Provide the [X, Y] coordinate of the cell's center where the given text is located.  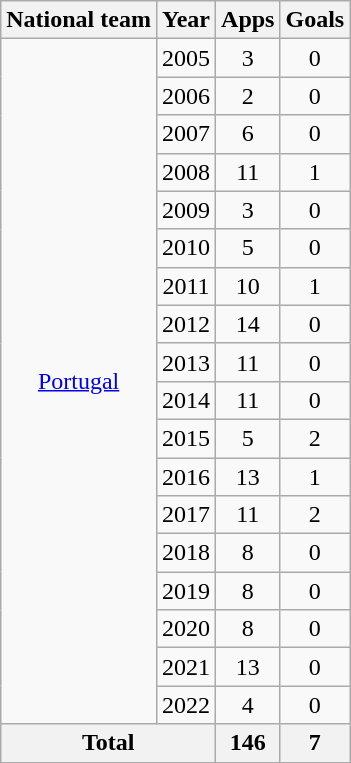
2009 [186, 210]
146 [248, 743]
2010 [186, 248]
2019 [186, 591]
2021 [186, 667]
2007 [186, 134]
2020 [186, 629]
2015 [186, 438]
2018 [186, 553]
2016 [186, 477]
2022 [186, 705]
Year [186, 20]
Apps [248, 20]
2005 [186, 58]
2017 [186, 515]
2006 [186, 96]
4 [248, 705]
National team [79, 20]
7 [315, 743]
2013 [186, 362]
2008 [186, 172]
14 [248, 324]
2012 [186, 324]
10 [248, 286]
Total [108, 743]
2014 [186, 400]
2011 [186, 286]
6 [248, 134]
Portugal [79, 382]
Goals [315, 20]
